Output the (X, Y) coordinate of the center of the cell containing the given text.  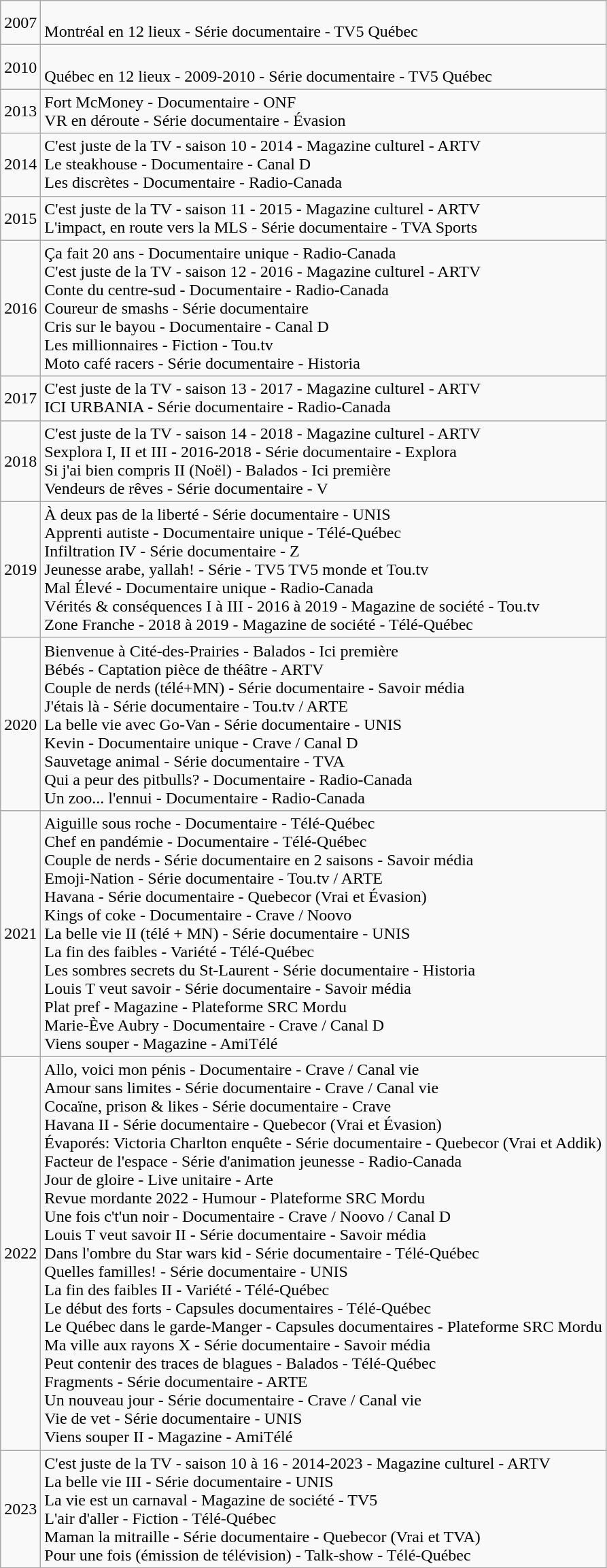
C'est juste de la TV - saison 13 - 2017 - Magazine culturel - ARTVICI URBANIA - Série documentaire - Radio-Canada (324, 399)
2023 (20, 1509)
Fort McMoney - Documentaire - ONFVR en déroute - Série documentaire - Évasion (324, 112)
2007 (20, 23)
Montréal en 12 lieux - Série documentaire - TV5 Québec (324, 23)
2020 (20, 724)
2016 (20, 308)
2017 (20, 399)
C'est juste de la TV - saison 10 - 2014 - Magazine culturel - ARTVLe steakhouse - Documentaire - Canal DLes discrètes - Documentaire - Radio-Canada (324, 165)
C'est juste de la TV - saison 11 - 2015 - Magazine culturel - ARTVL'impact, en route vers la MLS - Série documentaire - TVA Sports (324, 218)
2010 (20, 67)
2013 (20, 112)
2018 (20, 461)
Québec en 12 lieux - 2009-2010 - Série documentaire - TV5 Québec (324, 67)
2021 (20, 933)
2014 (20, 165)
2019 (20, 569)
2015 (20, 218)
2022 (20, 1253)
